Scan for the cell matching the given text and deliver its [x, y] coordinate at center. 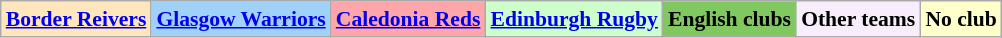
Other teams [858, 19]
Edinburgh Rugby [574, 19]
Glasgow Warriors [240, 19]
Border Reivers [76, 19]
English clubs [730, 19]
No club [960, 19]
Caledonia Reds [408, 19]
